From the cell containing the given text, extract its center point as [x, y] coordinate. 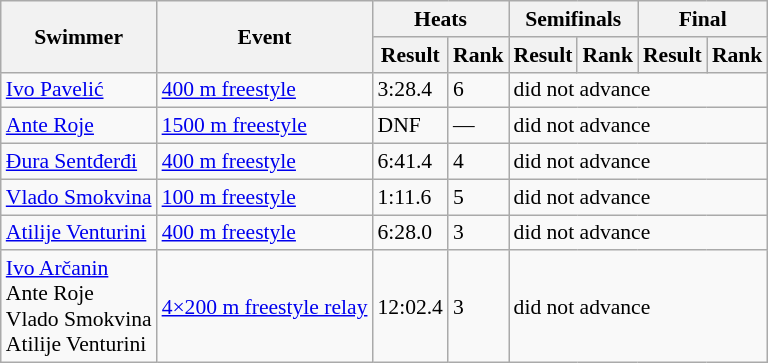
3:28.4 [410, 90]
4 [478, 162]
DNF [410, 126]
6:28.0 [410, 233]
Ivo Pavelić [79, 90]
1:11.6 [410, 197]
Vlado Smokvina [79, 197]
6:41.4 [410, 162]
— [478, 126]
Đura Sentđerđi [79, 162]
4×200 m freestyle relay [265, 307]
12:02.4 [410, 307]
Heats [440, 19]
5 [478, 197]
Semifinals [574, 19]
6 [478, 90]
100 m freestyle [265, 197]
1500 m freestyle [265, 126]
Final [702, 19]
Swimmer [79, 36]
Ante Roje [79, 126]
Event [265, 36]
Ivo Arčanin Ante Roje Vlado Smokvina Atilije Venturini [79, 307]
Atilije Venturini [79, 233]
